Pinpoint the cell where the given text exists, returning its (X, Y) midpoint coordinate. 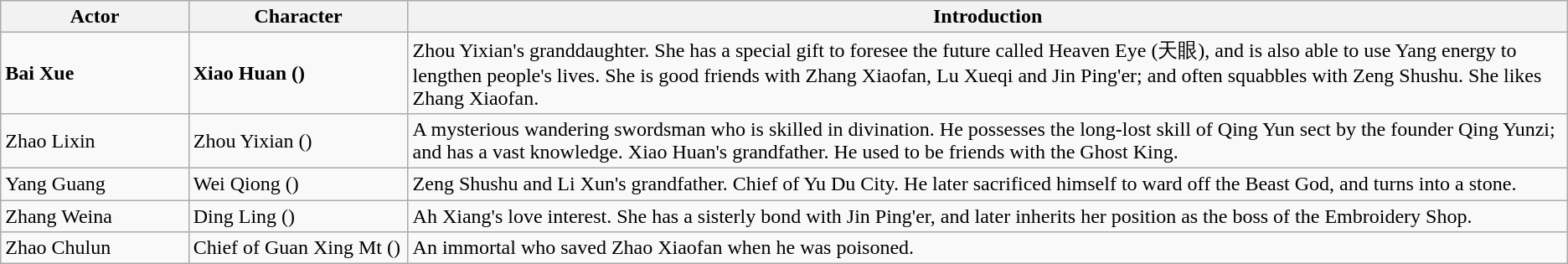
Zeng Shushu and Li Xun's grandfather. Chief of Yu Du City. He later sacrificed himself to ward off the Beast God, and turns into a stone. (988, 184)
Zhao Chulun (95, 248)
Bai Xue (95, 74)
Xiao Huan () (298, 74)
Yang Guang (95, 184)
Zhang Weina (95, 215)
Ah Xiang's love interest. She has a sisterly bond with Jin Ping'er, and later inherits her position as the boss of the Embroidery Shop. (988, 215)
Chief of Guan Xing Mt () (298, 248)
Actor (95, 17)
Wei Qiong () (298, 184)
Character (298, 17)
Introduction (988, 17)
Zhao Lixin (95, 141)
Ding Ling () (298, 215)
Zhou Yixian () (298, 141)
An immortal who saved Zhao Xiaofan when he was poisoned. (988, 248)
